Provide the (X, Y) coordinate of the cell's center where the given text is located.  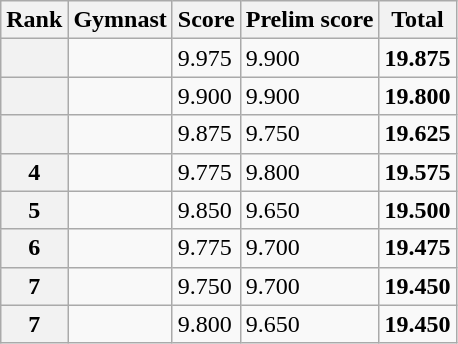
19.575 (418, 172)
19.625 (418, 134)
4 (34, 172)
Score (206, 20)
19.875 (418, 58)
Gymnast (120, 20)
19.500 (418, 210)
9.875 (206, 134)
Prelim score (310, 20)
Rank (34, 20)
19.475 (418, 248)
6 (34, 248)
9.975 (206, 58)
5 (34, 210)
19.800 (418, 96)
Total (418, 20)
9.850 (206, 210)
